Detect which cell encompasses the target text, then output its (X, Y) center coordinate. 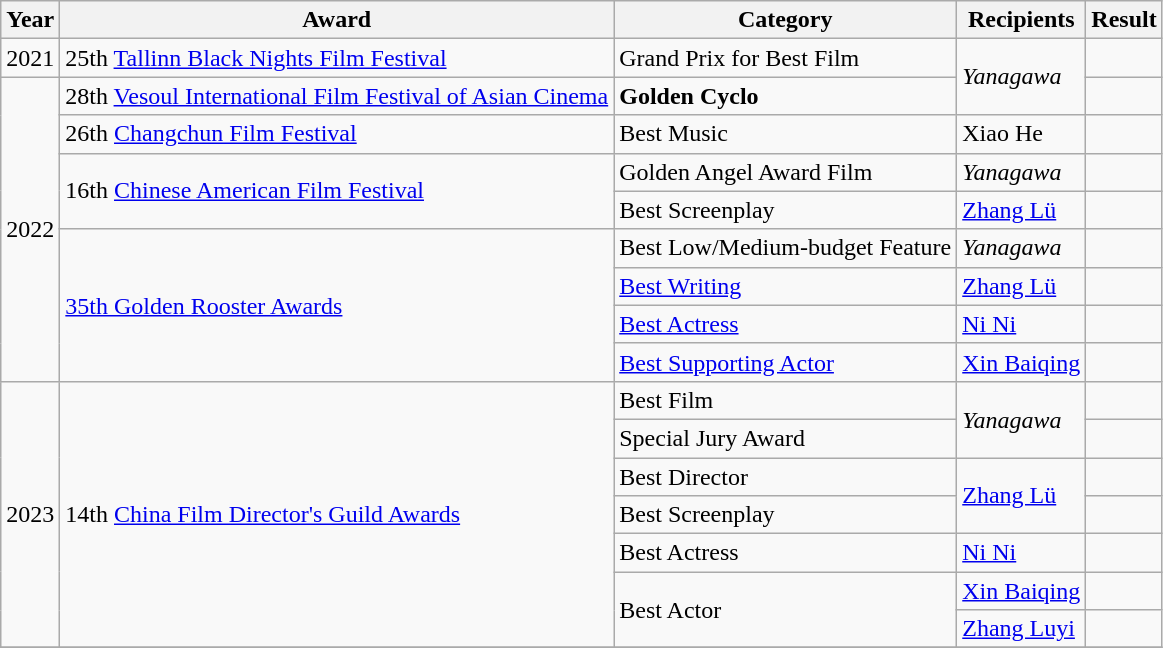
Best Writing (786, 286)
Category (786, 20)
Best Film (786, 400)
2023 (30, 514)
35th Golden Rooster Awards (337, 305)
2022 (30, 229)
Xiao He (1022, 134)
Grand Prix for Best Film (786, 58)
Best Actor (786, 610)
Best Supporting Actor (786, 362)
25th Tallinn Black Nights Film Festival (337, 58)
Zhang Luyi (1022, 629)
Best Director (786, 477)
26th Changchun Film Festival (337, 134)
28th Vesoul International Film Festival of Asian Cinema (337, 96)
14th China Film Director's Guild Awards (337, 514)
Award (337, 20)
Special Jury Award (786, 438)
Year (30, 20)
Best Music (786, 134)
Recipients (1022, 20)
Best Low/Medium-budget Feature (786, 248)
Result (1124, 20)
Golden Cyclo (786, 96)
16th Chinese American Film Festival (337, 191)
Golden Angel Award Film (786, 172)
2021 (30, 58)
